Determine the (x, y) coordinate at the center of the cell enclosing the given text.  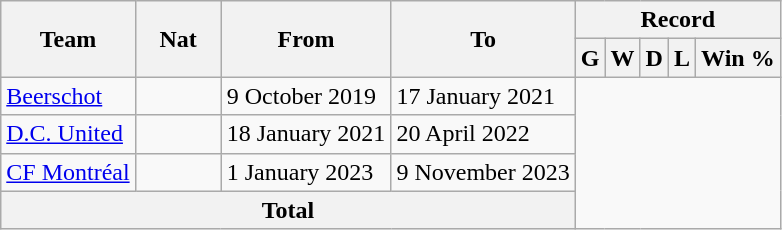
D (654, 58)
D.C. United (68, 134)
Win % (738, 58)
Nat (178, 39)
W (622, 58)
G (590, 58)
9 October 2019 (306, 96)
L (682, 58)
From (306, 39)
18 January 2021 (306, 134)
Beerschot (68, 96)
9 November 2023 (483, 172)
1 January 2023 (306, 172)
20 April 2022 (483, 134)
Record (678, 20)
To (483, 39)
Team (68, 39)
17 January 2021 (483, 96)
CF Montréal (68, 172)
Total (288, 210)
